Pinpoint the cell where the given text exists, returning its [X, Y] midpoint coordinate. 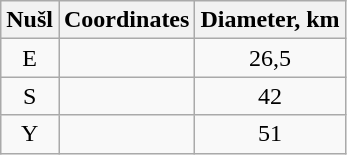
Diameter, km [270, 20]
E [30, 58]
42 [270, 96]
26,5 [270, 58]
51 [270, 134]
Y [30, 134]
S [30, 96]
Nušl [30, 20]
Coordinates [126, 20]
